For the text-containing cell, return its midpoint in (x, y) coordinate format. 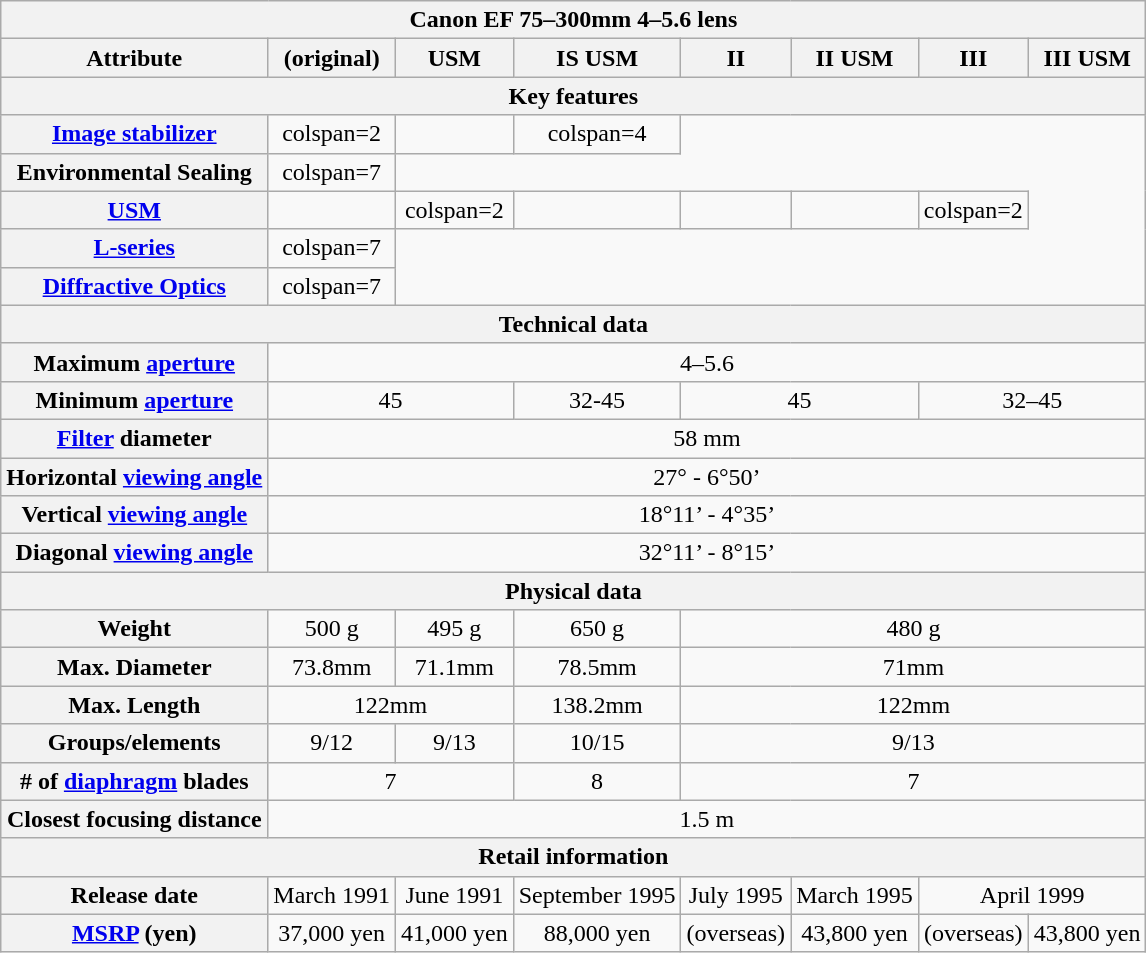
Physical data (574, 591)
II (736, 58)
April 1999 (1032, 895)
Maximum aperture (134, 362)
88,000 yen (597, 933)
March 1995 (855, 895)
colspan=4 (597, 134)
March 1991 (332, 895)
Canon EF 75–300mm 4–5.6 lens (574, 20)
73.8mm (332, 667)
Vertical viewing angle (134, 515)
(original) (332, 58)
138.2mm (597, 705)
Environmental Sealing (134, 172)
Minimum aperture (134, 400)
32-45 (597, 400)
II USM (855, 58)
78.5mm (597, 667)
IS USM (597, 58)
32–45 (1032, 400)
32°11’ - 8°15’ (707, 553)
Max. Diameter (134, 667)
Technical data (574, 324)
Release date (134, 895)
Image stabilizer (134, 134)
III (973, 58)
41,000 yen (455, 933)
10/15 (597, 743)
27° - 6°50’ (707, 477)
June 1991 (455, 895)
Groups/elements (134, 743)
September 1995 (597, 895)
71.1mm (455, 667)
8 (597, 781)
Closest focusing distance (134, 819)
495 g (455, 629)
# of diaphragm blades (134, 781)
Key features (574, 96)
1.5 m (707, 819)
500 g (332, 629)
Diagonal viewing angle (134, 553)
9/12 (332, 743)
Retail information (574, 857)
18°11’ - 4°35’ (707, 515)
L-series (134, 248)
Horizontal viewing angle (134, 477)
480 g (914, 629)
July 1995 (736, 895)
III USM (1087, 58)
58 mm (707, 438)
71mm (914, 667)
Max. Length (134, 705)
650 g (597, 629)
37,000 yen (332, 933)
Filter diameter (134, 438)
Weight (134, 629)
4–5.6 (707, 362)
MSRP (yen) (134, 933)
Diffractive Optics (134, 286)
Attribute (134, 58)
